Pinpoint the cell where the given text exists, returning its (x, y) midpoint coordinate. 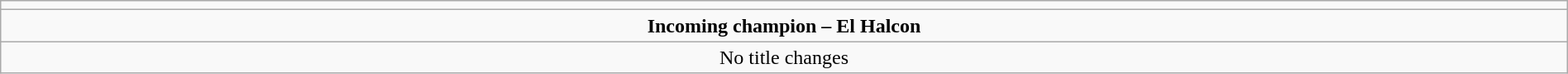
No title changes (784, 57)
Incoming champion – El Halcon (784, 26)
